Extract the [x, y] coordinate from the center of the cell holding the provided text.  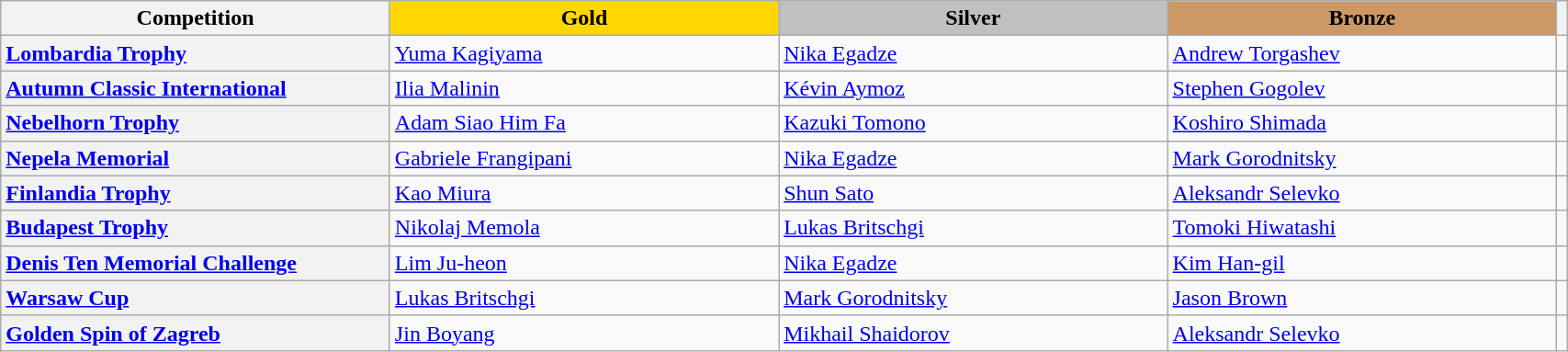
Jason Brown [1361, 298]
Lim Ju-heon [584, 263]
Gold [584, 18]
Warsaw Cup [196, 298]
Kazuki Tomono [974, 123]
Andrew Torgashev [1361, 53]
Adam Siao Him Fa [584, 123]
Nebelhorn Trophy [196, 123]
Shun Sato [974, 193]
Budapest Trophy [196, 228]
Bronze [1361, 18]
Denis Ten Memorial Challenge [196, 263]
Stephen Gogolev [1361, 88]
Mikhail Shaidorov [974, 333]
Kim Han-gil [1361, 263]
Koshiro Shimada [1361, 123]
Silver [974, 18]
Gabriele Frangipani [584, 158]
Kao Miura [584, 193]
Nepela Memorial [196, 158]
Golden Spin of Zagreb [196, 333]
Competition [196, 18]
Kévin Aymoz [974, 88]
Yuma Kagiyama [584, 53]
Autumn Classic International [196, 88]
Ilia Malinin [584, 88]
Lombardia Trophy [196, 53]
Tomoki Hiwatashi [1361, 228]
Finlandia Trophy [196, 193]
Nikolaj Memola [584, 228]
Jin Boyang [584, 333]
